Provide the (x, y) coordinate of the cell's center where the given text is located.  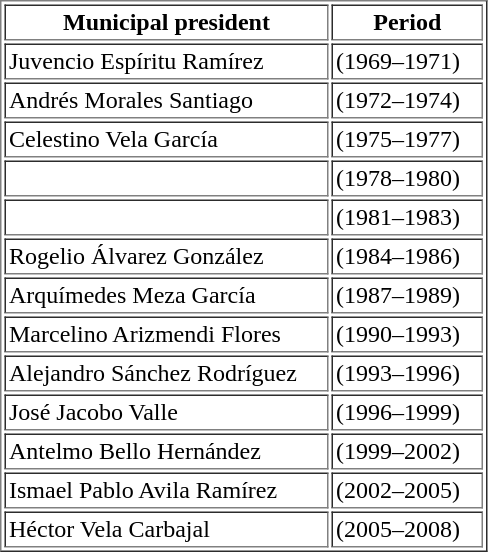
(1978–1980) (408, 178)
Ismael Pablo Avila Ramírez (166, 490)
(1981–1983) (408, 218)
Celestino Vela García (166, 140)
(1993–1996) (408, 374)
Marcelino Arizmendi Flores (166, 334)
Antelmo Bello Hernández (166, 452)
Andrés Morales Santiago (166, 100)
(2002–2005) (408, 490)
Alejandro Sánchez Rodríguez (166, 374)
Arquímedes Meza García (166, 296)
(1975–1977) (408, 140)
(1987–1989) (408, 296)
Municipal president (166, 22)
(1984–1986) (408, 256)
Juvencio Espíritu Ramírez (166, 62)
Period (408, 22)
(1996–1999) (408, 412)
(1969–1971) (408, 62)
José Jacobo Valle (166, 412)
Rogelio Álvarez González (166, 256)
(2005–2008) (408, 530)
Héctor Vela Carbajal (166, 530)
(1999–2002) (408, 452)
(1990–1993) (408, 334)
(1972–1974) (408, 100)
